Determine the [X, Y] coordinate at the center of the cell enclosing the given text.  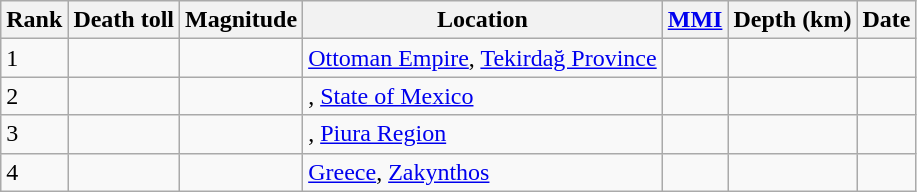
Death toll [124, 20]
Magnitude [242, 20]
, Piura Region [483, 134]
2 [34, 96]
Depth (km) [792, 20]
Date [886, 20]
, State of Mexico [483, 96]
4 [34, 172]
MMI [695, 20]
Ottoman Empire, Tekirdağ Province [483, 58]
3 [34, 134]
Rank [34, 20]
Greece, Zakynthos [483, 172]
Location [483, 20]
1 [34, 58]
